Scan for the cell matching the given text and deliver its (x, y) coordinate at center. 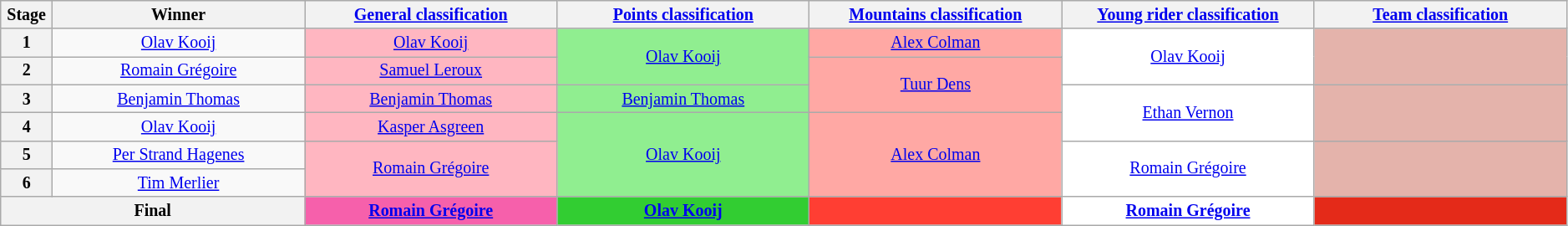
Tim Merlier (179, 182)
Young rider classification (1188, 15)
General classification (431, 15)
Mountains classification (936, 15)
Winner (179, 15)
Samuel Leroux (431, 70)
4 (27, 127)
Tuur Dens (936, 85)
2 (27, 70)
6 (27, 182)
Team classification (1440, 15)
3 (27, 99)
Final (153, 211)
Kasper Asgreen (431, 127)
Points classification (683, 15)
Stage (27, 15)
Ethan Vernon (1188, 112)
5 (27, 154)
1 (27, 44)
Per Strand Hagenes (179, 154)
